Search for the cell housing the specified text and yield its [x, y] center coordinate. 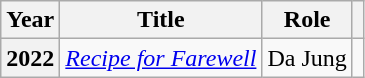
2022 [30, 58]
Title [161, 20]
Role [307, 20]
Year [30, 20]
Da Jung [307, 58]
Recipe for Farewell [161, 58]
